For the text-containing cell, return its midpoint in (X, Y) coordinate format. 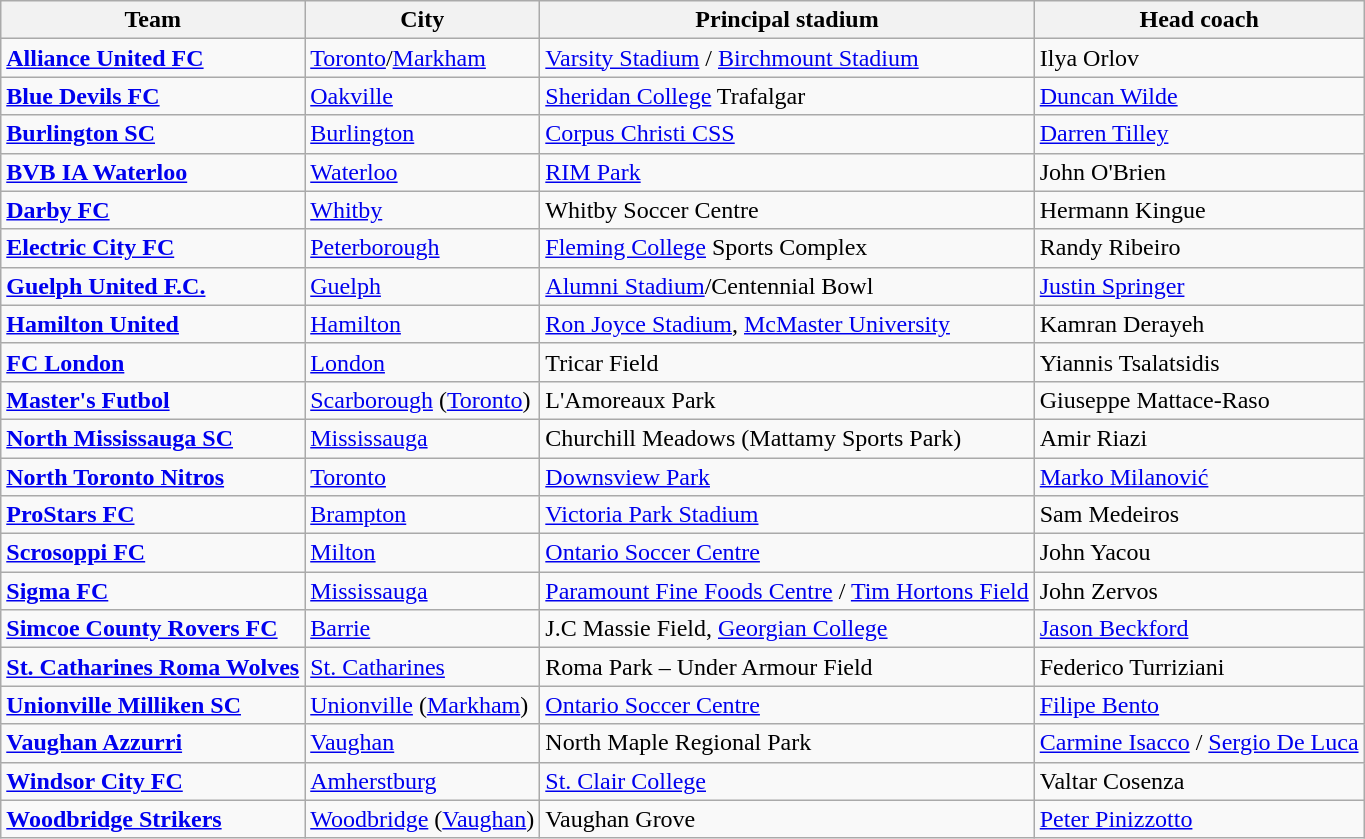
L'Amoreaux Park (787, 400)
Yiannis Tsalatsidis (1199, 362)
Paramount Fine Foods Centre / Tim Hortons Field (787, 591)
John Yacou (1199, 553)
Vaughan Grove (787, 819)
Simcoe County Rovers FC (153, 629)
Hamilton United (153, 324)
RIM Park (787, 172)
North Mississauga SC (153, 438)
Randy Ribeiro (1199, 248)
Unionville (Markham) (422, 705)
Unionville Milliken SC (153, 705)
Hermann Kingue (1199, 210)
Sigma FC (153, 591)
Sam Medeiros (1199, 515)
Downsview Park (787, 477)
Federico Turriziani (1199, 667)
Marko Milanović (1199, 477)
Toronto (422, 477)
Master's Futbol (153, 400)
Churchill Meadows (Mattamy Sports Park) (787, 438)
London (422, 362)
Alliance United FC (153, 58)
Woodbridge (Vaughan) (422, 819)
Peter Pinizzotto (1199, 819)
Amherstburg (422, 781)
Burlington SC (153, 134)
North Maple Regional Park (787, 743)
Darby FC (153, 210)
Jason Beckford (1199, 629)
Carmine Isacco / Sergio De Luca (1199, 743)
Barrie (422, 629)
Burlington (422, 134)
Windsor City FC (153, 781)
Hamilton (422, 324)
Alumni Stadium/Centennial Bowl (787, 286)
Blue Devils FC (153, 96)
Varsity Stadium / Birchmount Stadium (787, 58)
Guelph United F.C. (153, 286)
Waterloo (422, 172)
Scarborough (Toronto) (422, 400)
Peterborough (422, 248)
Valtar Cosenza (1199, 781)
North Toronto Nitros (153, 477)
Roma Park – Under Armour Field (787, 667)
Justin Springer (1199, 286)
St. Catharines (422, 667)
Whitby (422, 210)
Woodbridge Strikers (153, 819)
Filipe Bento (1199, 705)
Ron Joyce Stadium, McMaster University (787, 324)
Guelph (422, 286)
BVB IA Waterloo (153, 172)
Scrosoppi FC (153, 553)
Vaughan Azzurri (153, 743)
St. Catharines Roma Wolves (153, 667)
Fleming College Sports Complex (787, 248)
Electric City FC (153, 248)
John Zervos (1199, 591)
J.C Massie Field, Georgian College (787, 629)
City (422, 20)
Darren Tilley (1199, 134)
John O'Brien (1199, 172)
ProStars FC (153, 515)
Oakville (422, 96)
Giuseppe Mattace-Raso (1199, 400)
Ilya Orlov (1199, 58)
Corpus Christi CSS (787, 134)
Kamran Derayeh (1199, 324)
Vaughan (422, 743)
Milton (422, 553)
Head coach (1199, 20)
Amir Riazi (1199, 438)
Toronto/Markham (422, 58)
FC London (153, 362)
Brampton (422, 515)
Principal stadium (787, 20)
St. Clair College (787, 781)
Victoria Park Stadium (787, 515)
Tricar Field (787, 362)
Sheridan College Trafalgar (787, 96)
Whitby Soccer Centre (787, 210)
Duncan Wilde (1199, 96)
Team (153, 20)
